Locate the cell with the specified text and output its [X, Y] center coordinate. 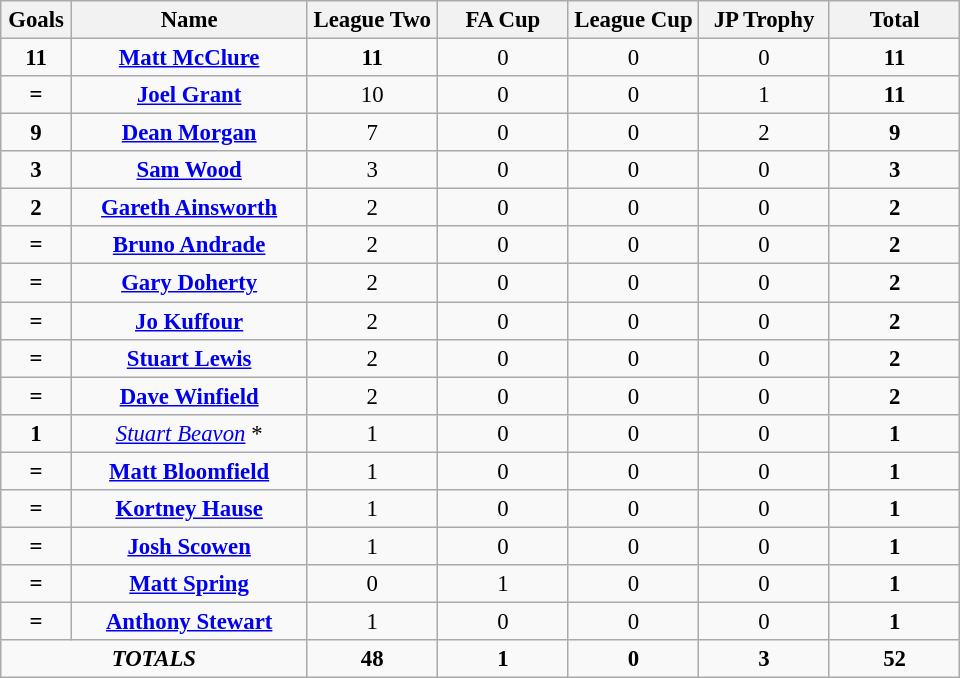
Sam Wood [189, 170]
48 [372, 659]
Dave Winfield [189, 396]
Kortney Hause [189, 509]
Matt Spring [189, 584]
Goals [36, 20]
FA Cup [504, 20]
Total [894, 20]
Gareth Ainsworth [189, 208]
52 [894, 659]
Stuart Beavon * [189, 433]
Bruno Andrade [189, 245]
TOTALS [154, 659]
Jo Kuffour [189, 321]
10 [372, 95]
Matt Bloomfield [189, 471]
Anthony Stewart [189, 621]
Matt McClure [189, 58]
Name [189, 20]
League Cup [634, 20]
JP Trophy [764, 20]
7 [372, 133]
Gary Doherty [189, 283]
Josh Scowen [189, 546]
Joel Grant [189, 95]
Stuart Lewis [189, 358]
Dean Morgan [189, 133]
League Two [372, 20]
